Return (x, y) of the center of cell containing provided text 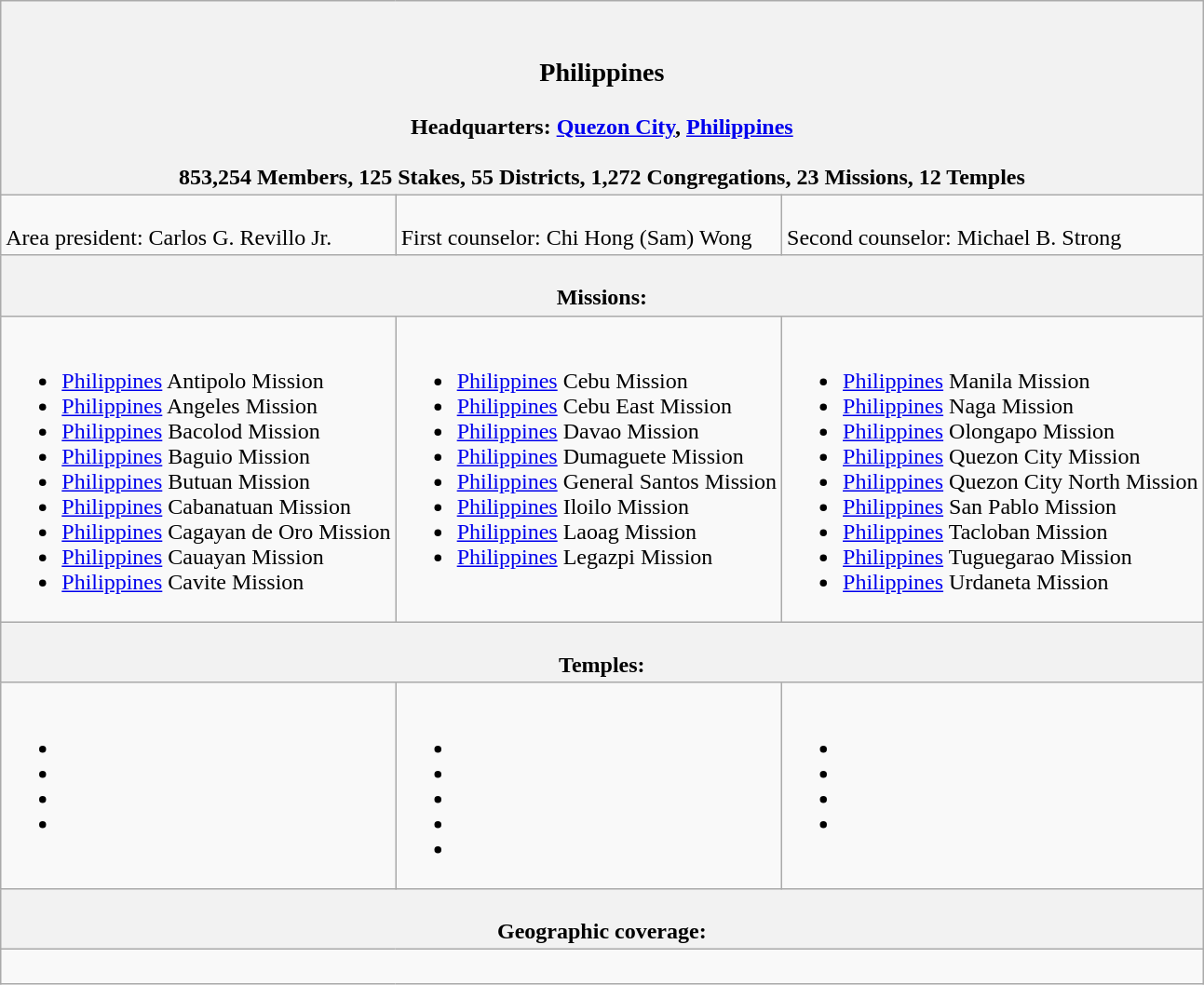
PhilippinesHeadquarters: Quezon City, Philippines853,254 Members, 125 Stakes, 55 Districts, 1,272 Congregations, 23 Missions, 12 Temples (602, 98)
First counselor: Chi Hong (Sam) Wong (588, 225)
Area president: Carlos G. Revillo Jr. (198, 225)
Geographic coverage: (602, 918)
Second counselor: Michael B. Strong (993, 225)
Temples: (602, 652)
Missions: (602, 285)
